Return (X, Y) of the center of cell containing provided text 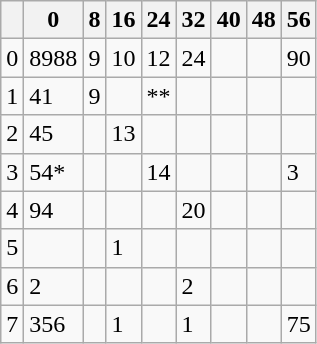
41 (54, 96)
54* (54, 172)
7 (12, 324)
56 (298, 20)
14 (158, 172)
20 (194, 210)
45 (54, 134)
75 (298, 324)
356 (54, 324)
12 (158, 58)
10 (124, 58)
8988 (54, 58)
5 (12, 248)
40 (228, 20)
32 (194, 20)
6 (12, 286)
** (158, 96)
4 (12, 210)
8 (94, 20)
90 (298, 58)
13 (124, 134)
16 (124, 20)
94 (54, 210)
48 (264, 20)
